Extract the [X, Y] coordinate from the center of the cell holding the provided text.  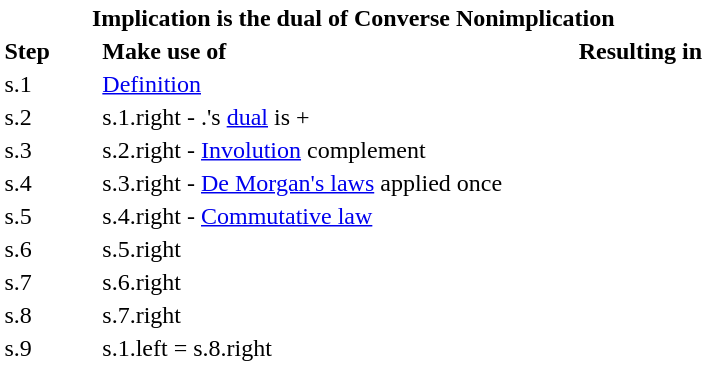
s.6 [50, 249]
s.3.right - De Morgan's laws applied once [338, 183]
Step [50, 51]
s.1.right - .'s dual is + [338, 117]
s.4.right - Commutative law [338, 216]
s.2 [50, 117]
Definition [338, 84]
s.4 [50, 183]
s.5.right [338, 249]
s.5 [50, 216]
s.6.right [338, 282]
s.2.right - Involution complement [338, 150]
s.7.right [338, 315]
Implication is the dual of Converse Nonimplication [354, 18]
s.9 [50, 348]
s.1 [50, 84]
s.1.left = s.8.right [338, 348]
Make use of [338, 51]
s.3 [50, 150]
s.8 [50, 315]
s.7 [50, 282]
Resulting in [640, 51]
